For the text-containing cell, return its midpoint in (x, y) coordinate format. 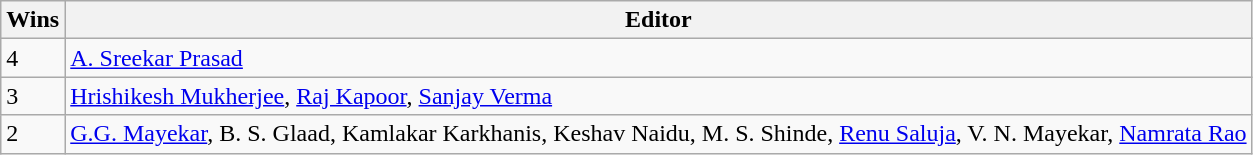
2 (33, 134)
Wins (33, 20)
A. Sreekar Prasad (658, 58)
3 (33, 96)
Hrishikesh Mukherjee, Raj Kapoor, Sanjay Verma (658, 96)
G.G. Mayekar, B. S. Glaad, Kamlakar Karkhanis, Keshav Naidu, M. S. Shinde, Renu Saluja, V. N. Mayekar, Namrata Rao (658, 134)
Editor (658, 20)
4 (33, 58)
